Locate the cell with the specified text and output its (x, y) center coordinate. 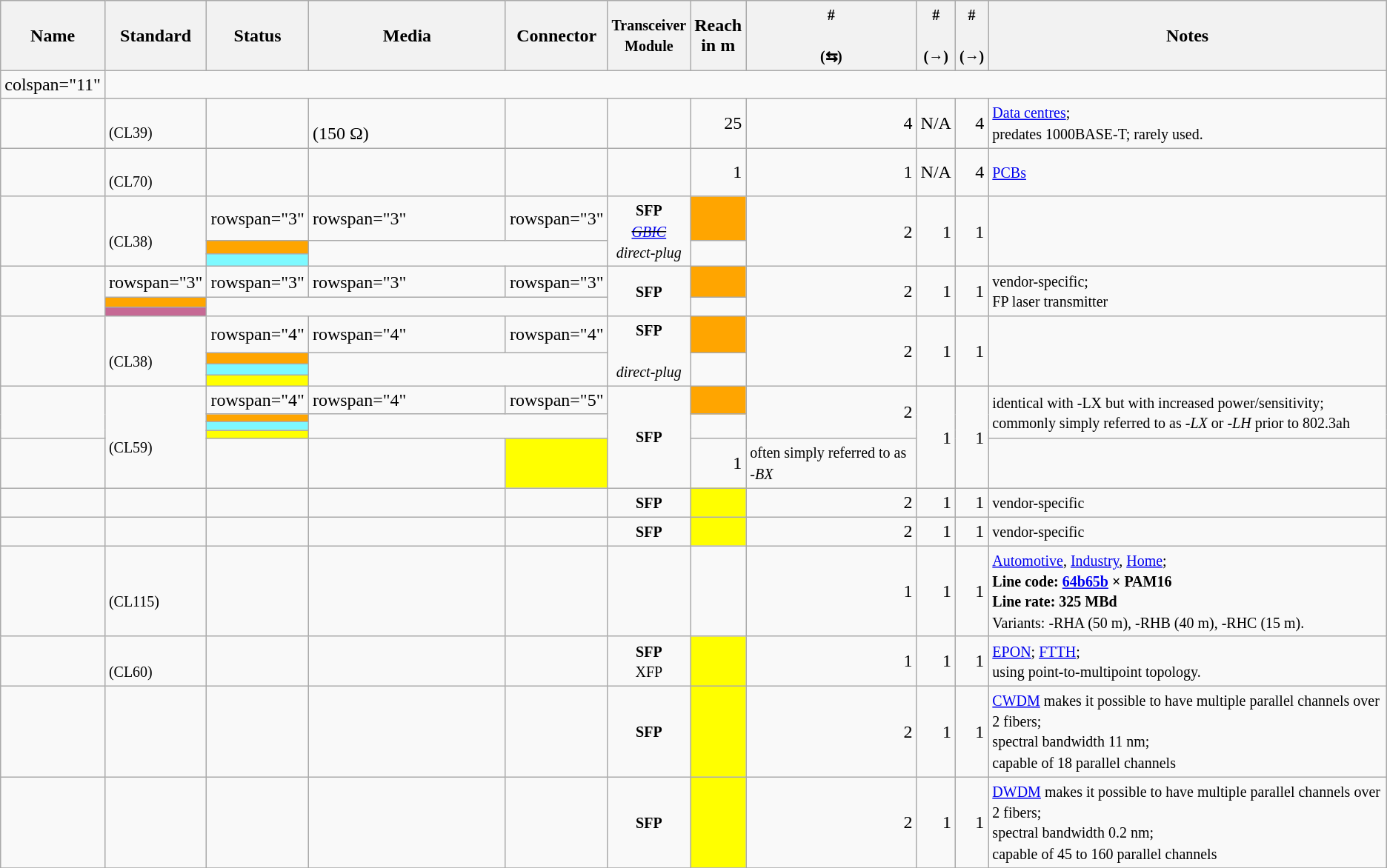
(150 Ω) (407, 123)
(CL70) (156, 172)
#(⇆) (831, 36)
Notes (1187, 36)
rowspan="5" (556, 400)
PCBs (1187, 172)
often simply referred to as -BX (831, 464)
Media (407, 36)
Connector (556, 36)
Standard (156, 36)
identical with -LX but with increased power/sensitivity;commonly simply referred to as -LX or -LH prior to 802.3ah (1187, 412)
TransceiverModule (649, 36)
DWDM makes it possible to have multiple parallel channels over 2 fibers;spectral bandwidth 0.2 nm;capable of 45 to 160 parallel channels (1187, 822)
(CL115) (156, 591)
CWDM makes it possible to have multiple parallel channels over 2 fibers;spectral bandwidth 11 nm;capable of 18 parallel channels (1187, 732)
(CL60) (156, 661)
SFPXFP (649, 661)
Name (53, 36)
Status (258, 36)
SFPGBICdirect-plug (649, 231)
colspan="11" (53, 84)
SFPdirect-plug (649, 351)
Reachin m (719, 36)
vendor-specific;FP laser transmitter (1187, 292)
(CL39) (156, 123)
Data centres;predates 1000BASE-T; rarely used. (1187, 123)
EPON; FTTH;using point-to-multipoint topology. (1187, 661)
(CL59) (156, 437)
Automotive, Industry, Home; Line code: 64b65b × PAM16Line rate: 325 MBdVariants: -RHA (50 m), -RHB (40 m), -RHC (15 m). (1187, 591)
25 (719, 123)
